Search for the cell housing the specified text and yield its [x, y] center coordinate. 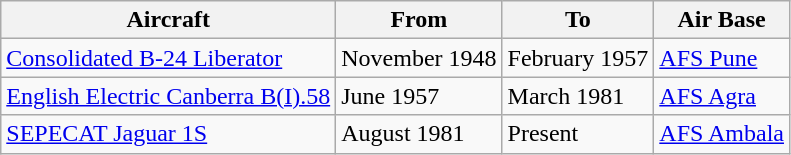
Air Base [722, 20]
From [419, 20]
To [578, 20]
November 1948 [419, 58]
Aircraft [168, 20]
AFS Pune [722, 58]
Present [578, 134]
Consolidated B-24 Liberator [168, 58]
February 1957 [578, 58]
AFS Ambala [722, 134]
AFS Agra [722, 96]
March 1981 [578, 96]
June 1957 [419, 96]
English Electric Canberra B(I).58 [168, 96]
August 1981 [419, 134]
SEPECAT Jaguar 1S [168, 134]
